Search for the cell housing the specified text and yield its (x, y) center coordinate. 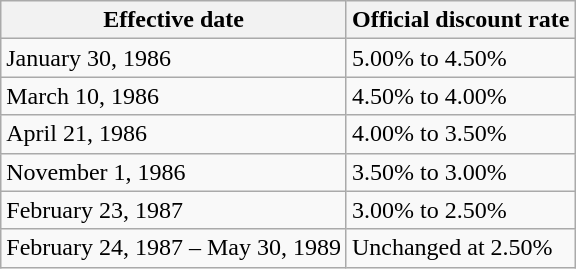
5.00% to 4.50% (460, 58)
4.50% to 4.00% (460, 96)
January 30, 1986 (174, 58)
April 21, 1986 (174, 134)
4.00% to 3.50% (460, 134)
March 10, 1986 (174, 96)
Official discount rate (460, 20)
February 24, 1987 – May 30, 1989 (174, 248)
February 23, 1987 (174, 210)
3.00% to 2.50% (460, 210)
Unchanged at 2.50% (460, 248)
November 1, 1986 (174, 172)
Effective date (174, 20)
3.50% to 3.00% (460, 172)
